Detect which cell encompasses the target text, then output its (x, y) center coordinate. 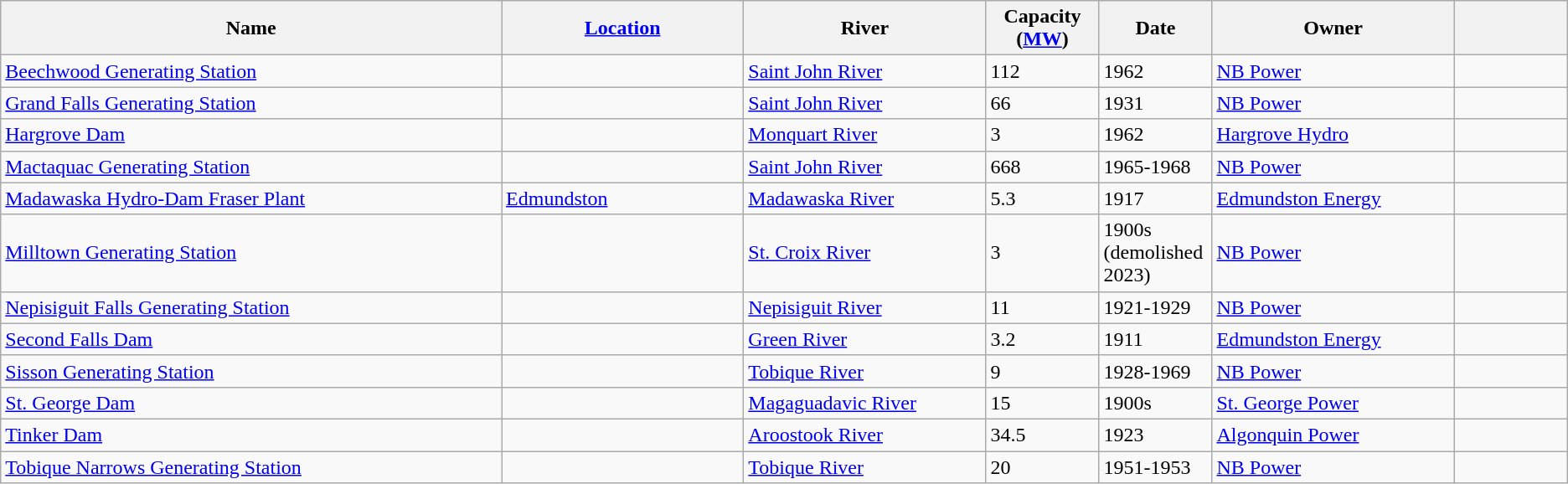
Aroostook River (864, 435)
5.3 (1042, 198)
1931 (1156, 103)
Nepisiguit Falls Generating Station (251, 307)
1928-1969 (1156, 371)
Hargrove Dam (251, 135)
Location (623, 28)
Capacity (MW) (1042, 28)
34.5 (1042, 435)
St. George Dam (251, 403)
1900s (1156, 403)
1911 (1156, 339)
1923 (1156, 435)
River (864, 28)
1951-1953 (1156, 466)
Madawaska Hydro-Dam Fraser Plant (251, 198)
1965-1968 (1156, 167)
Monquart River (864, 135)
9 (1042, 371)
Green River (864, 339)
Second Falls Dam (251, 339)
Madawaska River (864, 198)
Tinker Dam (251, 435)
1900s (demolished 2023) (1156, 253)
20 (1042, 466)
Tobique Narrows Generating Station (251, 466)
1921-1929 (1156, 307)
668 (1042, 167)
Sisson Generating Station (251, 371)
St. George Power (1333, 403)
1917 (1156, 198)
Mactaquac Generating Station (251, 167)
Magaguadavic River (864, 403)
112 (1042, 71)
Milltown Generating Station (251, 253)
Date (1156, 28)
Owner (1333, 28)
Beechwood Generating Station (251, 71)
3.2 (1042, 339)
Algonquin Power (1333, 435)
66 (1042, 103)
15 (1042, 403)
St. Croix River (864, 253)
Nepisiguit River (864, 307)
Edmundston (623, 198)
Hargrove Hydro (1333, 135)
11 (1042, 307)
Name (251, 28)
Grand Falls Generating Station (251, 103)
